Return the [x, y] coordinate for the center point of the cell that contains the specified text.  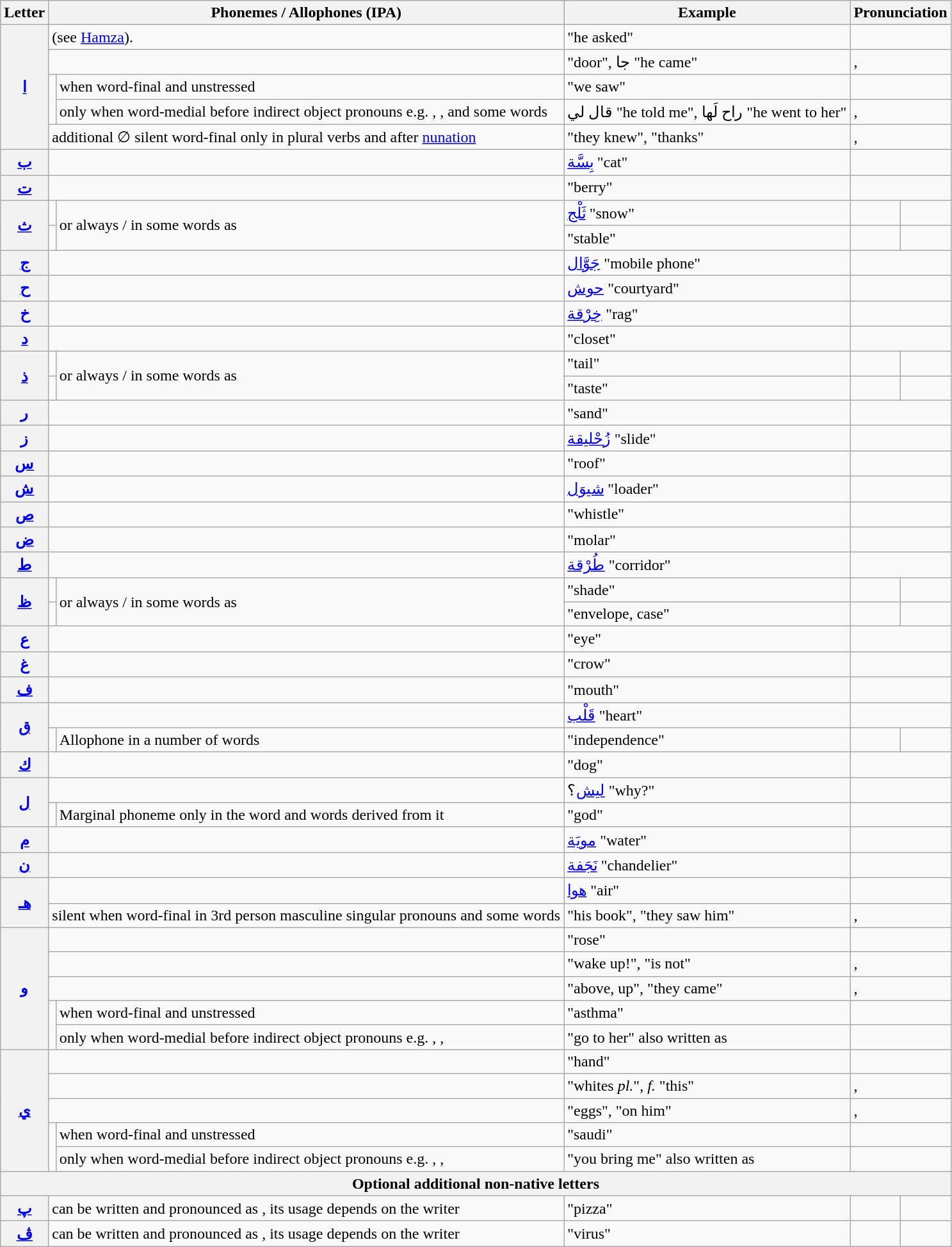
"pizza" [707, 1209]
بِسَّة "cat" [707, 163]
ح [24, 288]
"tail" [707, 364]
"molar" [707, 540]
ت [24, 188]
ن [24, 865]
"shade" [707, 590]
Example [707, 13]
مويَة "water" [707, 840]
زُحْليقة "slide" [707, 438]
"whistle" [707, 514]
"go to her" also written as [707, 1037]
ض [24, 540]
"envelope, case" [707, 614]
طُرْقة "corridor" [707, 565]
ظ [24, 602]
"sand" [707, 413]
جَوَّال "mobile phone" [707, 263]
"whites pl.", f. "this" [707, 1086]
Phonemes / Allophones (IPA) [306, 13]
ك [24, 765]
"closet" [707, 339]
"you bring me" also written as [707, 1159]
ڤ [24, 1234]
ر [24, 413]
"rose" [707, 940]
"independence" [707, 740]
"god" [707, 815]
ج [24, 263]
م [24, 840]
هـ [24, 902]
ز [24, 438]
"eggs", "on him" [707, 1110]
شيوَل "loader" [707, 489]
"we saw" [707, 86]
Optional additional non-native letters [476, 1184]
نَجَفة "chandelier" [707, 865]
خ [24, 314]
ب [24, 163]
قال لي "he told me", راح لَها "he went to her" [707, 111]
"mouth" [707, 690]
و [24, 988]
"they knew", "thanks" [707, 137]
"taste" [707, 388]
"saudi" [707, 1135]
(see Hamza). [306, 37]
ع [24, 639]
ثَلْج "snow" [707, 213]
قَلْب "heart" [707, 715]
"eye" [707, 639]
ف [24, 690]
"roof" [707, 464]
ص [24, 514]
ق [24, 727]
"door", جا "he came" [707, 62]
Marginal phoneme only in the word and words derived from it [310, 815]
"above, up", "they came" [707, 988]
ث [24, 225]
Allophone in a number of words [310, 740]
د [24, 339]
only when word-medial before indirect object pronouns e.g. , , and some words [310, 111]
"he asked" [707, 37]
"wake up!", "is not" [707, 964]
"stable" [707, 238]
Letter [24, 13]
ط [24, 565]
"virus" [707, 1234]
"asthma" [707, 1013]
ليش؟ "why?" [707, 790]
silent when word-final in 3rd person masculine singular pronouns and some words [306, 915]
"dog" [707, 765]
خِرْقة "rag" [707, 314]
ذ [24, 376]
پ [24, 1209]
"hand" [707, 1061]
"his book", "they saw him" [707, 915]
ي [24, 1110]
Pronunciation [900, 13]
"crow" [707, 664]
س [24, 464]
ا [24, 87]
غ [24, 664]
حوش "courtyard" [707, 288]
"berry" [707, 188]
هوا "air" [707, 890]
ش [24, 489]
additional ∅ silent word-final only in plural verbs and after nunation [306, 137]
ل [24, 803]
